Return the (x, y) coordinate for the center point of the cell that contains the specified text.  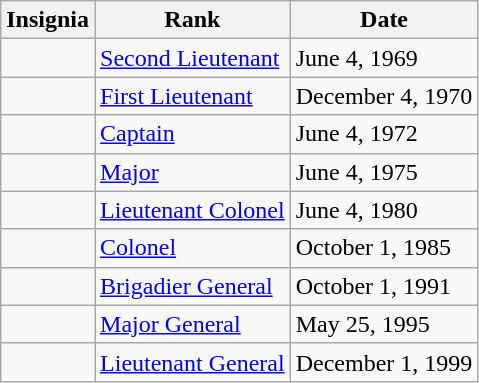
Second Lieutenant (193, 58)
Lieutenant General (193, 362)
December 4, 1970 (384, 96)
Date (384, 20)
Insignia (48, 20)
June 4, 1969 (384, 58)
Major (193, 172)
June 4, 1972 (384, 134)
First Lieutenant (193, 96)
December 1, 1999 (384, 362)
October 1, 1985 (384, 248)
June 4, 1980 (384, 210)
May 25, 1995 (384, 324)
Colonel (193, 248)
Brigadier General (193, 286)
June 4, 1975 (384, 172)
Major General (193, 324)
October 1, 1991 (384, 286)
Lieutenant Colonel (193, 210)
Captain (193, 134)
Rank (193, 20)
